For the text-containing cell, return its midpoint in [X, Y] coordinate format. 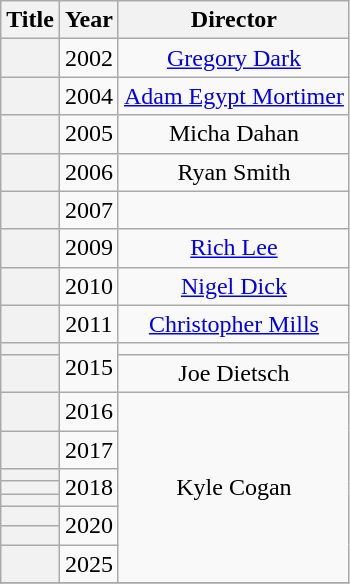
Nigel Dick [234, 286]
2017 [88, 449]
2015 [88, 368]
Rich Lee [234, 248]
Year [88, 20]
2018 [88, 488]
2005 [88, 134]
2009 [88, 248]
Ryan Smith [234, 172]
2016 [88, 411]
Kyle Cogan [234, 487]
2011 [88, 324]
Director [234, 20]
2007 [88, 210]
2020 [88, 526]
Christopher Mills [234, 324]
2004 [88, 96]
Micha Dahan [234, 134]
2010 [88, 286]
Adam Egypt Mortimer [234, 96]
2025 [88, 564]
2006 [88, 172]
2002 [88, 58]
Joe Dietsch [234, 373]
Gregory Dark [234, 58]
Title [30, 20]
